Capture the cell that displays the provided text and extract its [X, Y] central coordinate. 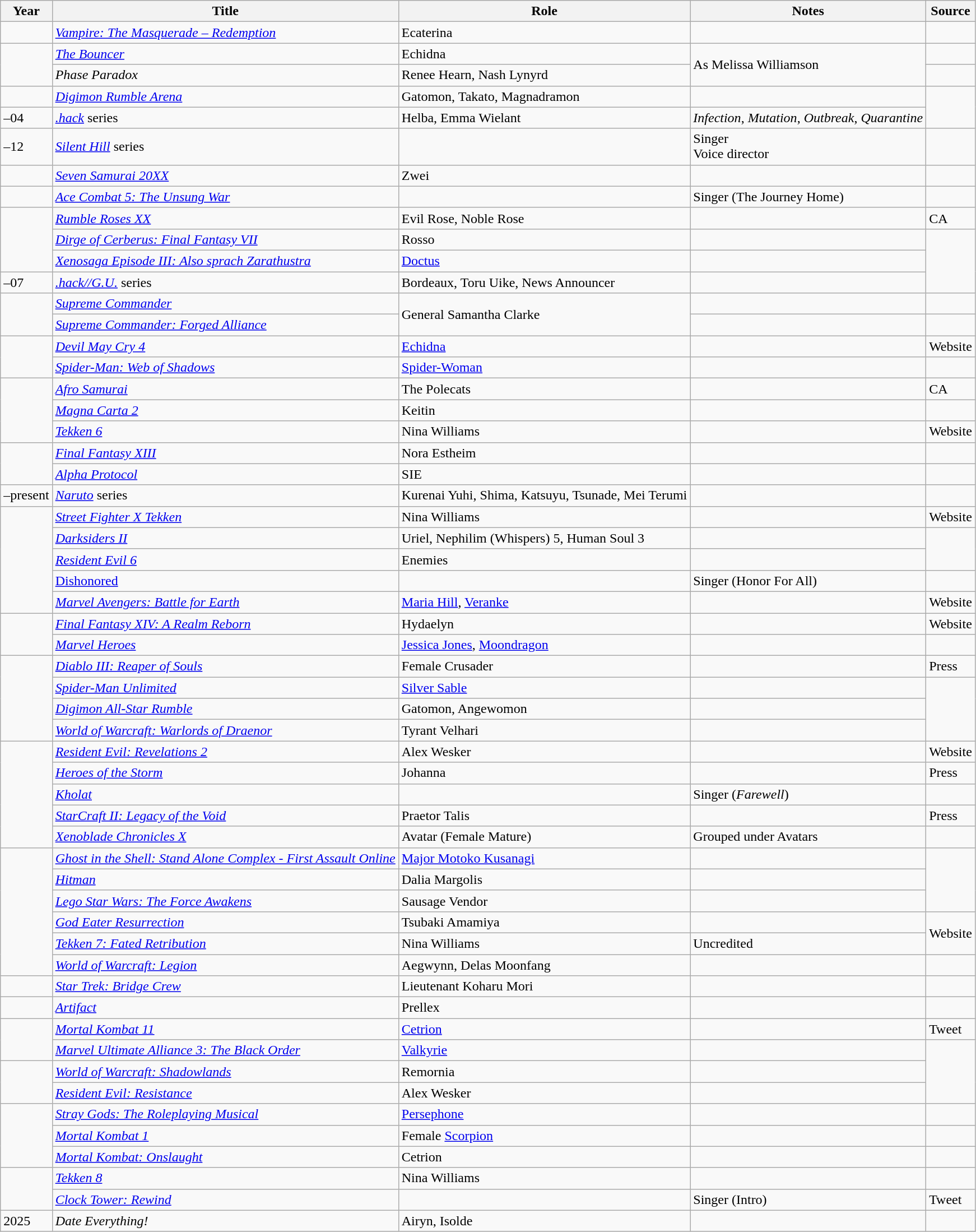
Resident Evil 6 [225, 559]
Dirge of Cerberus: Final Fantasy VII [225, 239]
Tekken 6 [225, 432]
Ace Combat 5: The Unsung War [225, 197]
Darksiders II [225, 538]
Gatomon, Takato, Magnadramon [545, 96]
Female Crusader [545, 666]
Spider-Woman [545, 368]
God Eater Resurrection [225, 922]
Year [26, 11]
Xenosaga Episode III: Also sprach Zarathustra [225, 261]
Uriel, Nephilim (Whispers) 5, Human Soul 3 [545, 538]
Supreme Commander: Forged Alliance [225, 325]
Resident Evil: Resistance [225, 1093]
Spider-Man Unlimited [225, 688]
Rosso [545, 239]
General Samantha Clarke [545, 314]
Diablo III: Reaper of Souls [225, 666]
The Bouncer [225, 54]
Marvel Avengers: Battle for Earth [225, 602]
Gatomon, Angewomon [545, 709]
Aegwynn, Delas Moonfang [545, 965]
Nora Estheim [545, 453]
Female Scorpion [545, 1136]
Keitin [545, 410]
Maria Hill, Veranke [545, 602]
Magna Carta 2 [225, 410]
.hack//G.U. series [225, 282]
Resident Evil: Revelations 2 [225, 752]
Jessica Jones, Moondragon [545, 645]
Hydaelyn [545, 624]
Kurenai Yuhi, Shima, Katsuyu, Tsunade, Mei Terumi [545, 495]
Valkyrie [545, 1050]
Star Trek: Bridge Crew [225, 986]
Digimon All-Star Rumble [225, 709]
Evil Rose, Noble Rose [545, 218]
Heroes of the Storm [225, 773]
Phase Paradox [225, 75]
Sausage Vendor [545, 901]
The Polecats [545, 389]
World of Warcraft: Shadowlands [225, 1072]
Title [225, 11]
2025 [26, 1221]
Singer (Honor For All) [808, 581]
Role [545, 11]
–07 [26, 282]
Tsubaki Amamiya [545, 922]
Prellex [545, 1008]
Airyn, Isolde [545, 1221]
–present [26, 495]
Enemies [545, 559]
Final Fantasy XIV: A Realm Reborn [225, 624]
Clock Tower: Rewind [225, 1199]
Spider-Man: Web of Shadows [225, 368]
Seven Samurai 20XX [225, 175]
Uncredited [808, 943]
World of Warcraft: Warlords of Draenor [225, 730]
Tekken 8 [225, 1178]
Ecaterina [545, 33]
Ghost in the Shell: Stand Alone Complex - First Assault Online [225, 858]
Avatar (Female Mature) [545, 837]
Lego Star Wars: The Force Awakens [225, 901]
Infection, Mutation, Outbreak, Quarantine [808, 118]
Mortal Kombat: Onslaught [225, 1157]
Singer (The Journey Home) [808, 197]
Digimon Rumble Arena [225, 96]
Afro Samurai [225, 389]
Supreme Commander [225, 304]
Dishonored [225, 581]
Devil May Cry 4 [225, 346]
Lieutenant Koharu Mori [545, 986]
Remornia [545, 1072]
Rumble Roses XX [225, 218]
Date Everything! [225, 1221]
Hitman [225, 879]
Street Fighter X Tekken [225, 517]
Notes [808, 11]
Silver Sable [545, 688]
Kholat [225, 794]
Singer (Farewell) [808, 794]
.hack series [225, 118]
–12 [26, 147]
Mortal Kombat 11 [225, 1029]
SingerVoice director [808, 147]
–04 [26, 118]
Johanna [545, 773]
Renee Hearn, Nash Lynyrd [545, 75]
StarCraft II: Legacy of the Void [225, 816]
Alpha Protocol [225, 474]
Mortal Kombat 1 [225, 1136]
Tyrant Velhari [545, 730]
Dalia Margolis [545, 879]
World of Warcraft: Legion [225, 965]
Marvel Heroes [225, 645]
Xenoblade Chronicles X [225, 837]
Grouped under Avatars [808, 837]
SIE [545, 474]
Source [951, 11]
As Melissa Williamson [808, 64]
Silent Hill series [225, 147]
Doctus [545, 261]
Final Fantasy XIII [225, 453]
Tekken 7: Fated Retribution [225, 943]
Praetor Talis [545, 816]
Zwei [545, 175]
Helba, Emma Wielant [545, 118]
Naruto series [225, 495]
Singer (Intro) [808, 1199]
Marvel Ultimate Alliance 3: The Black Order [225, 1050]
Persephone [545, 1114]
Stray Gods: The Roleplaying Musical [225, 1114]
Bordeaux, Toru Uike, News Announcer [545, 282]
Vampire: The Masquerade – Redemption [225, 33]
Artifact [225, 1008]
Major Motoko Kusanagi [545, 858]
